Locate the cell with the specified text and output its (x, y) center coordinate. 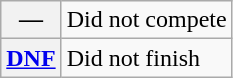
Did not finish (146, 58)
— (31, 20)
DNF (31, 58)
Did not compete (146, 20)
